Output the [x, y] coordinate of the center of the cell containing the given text.  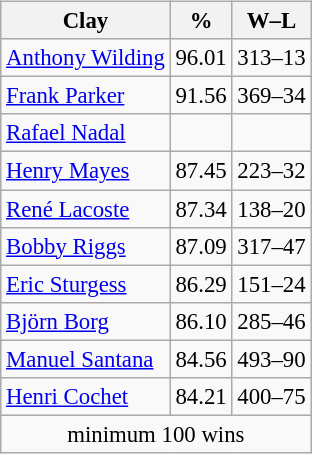
Rafael Nadal [86, 133]
Bobby Riggs [86, 246]
84.21 [201, 396]
96.01 [201, 58]
400–75 [272, 396]
151–24 [272, 284]
87.09 [201, 246]
Frank Parker [86, 96]
René Lacoste [86, 209]
Manuel Santana [86, 359]
493–90 [272, 359]
86.29 [201, 284]
138–20 [272, 209]
84.56 [201, 359]
% [201, 21]
Eric Sturgess [86, 284]
87.45 [201, 171]
285–46 [272, 321]
Henri Cochet [86, 396]
Clay [86, 21]
Anthony Wilding [86, 58]
91.56 [201, 96]
Björn Borg [86, 321]
223–32 [272, 171]
317–47 [272, 246]
87.34 [201, 209]
313–13 [272, 58]
W–L [272, 21]
minimum 100 wins [156, 434]
Henry Mayes [86, 171]
369–34 [272, 96]
86.10 [201, 321]
